Provide the (x, y) coordinate of the cell's center where the given text is located.  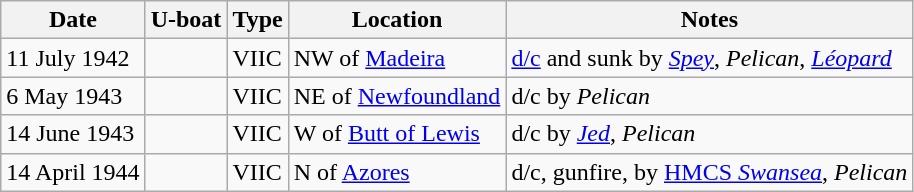
Date (73, 20)
d/c by Pelican (710, 96)
6 May 1943 (73, 96)
Type (258, 20)
14 April 1944 (73, 172)
NW of Madeira (397, 58)
14 June 1943 (73, 134)
U-boat (186, 20)
d/c by Jed, Pelican (710, 134)
Notes (710, 20)
Location (397, 20)
d/c, gunfire, by HMCS Swansea, Pelican (710, 172)
NE of Newfoundland (397, 96)
W of Butt of Lewis (397, 134)
N of Azores (397, 172)
d/c and sunk by Spey, Pelican, Léopard (710, 58)
11 July 1942 (73, 58)
